Return (x, y) of the center of cell containing provided text 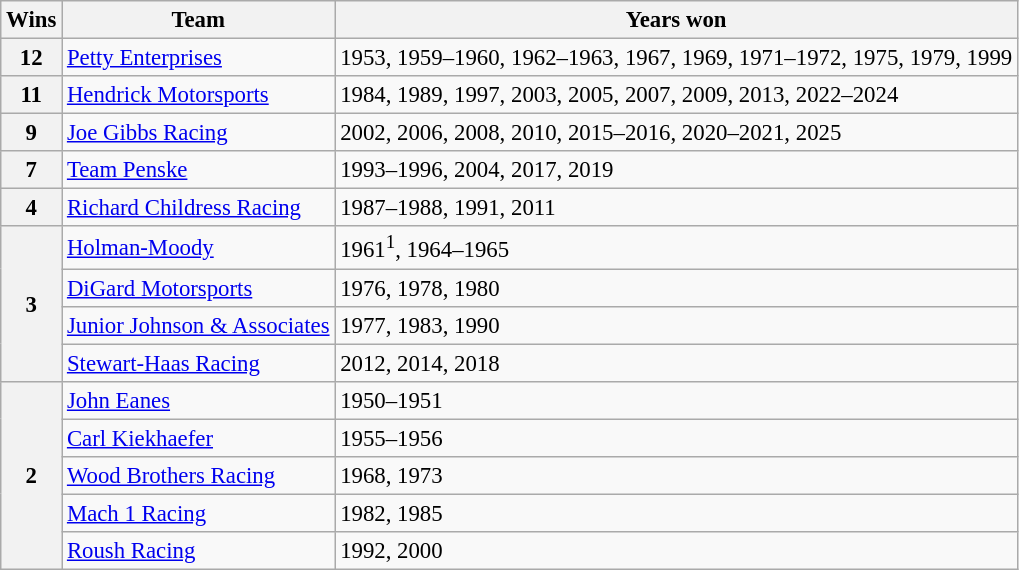
1993–1996, 2004, 2017, 2019 (676, 170)
Richard Childress Racing (198, 208)
1955–1956 (676, 438)
19611, 1964–1965 (676, 247)
1976, 1978, 1980 (676, 288)
Roush Racing (198, 551)
Carl Kiekhaefer (198, 438)
12 (32, 58)
1977, 1983, 1990 (676, 325)
1953, 1959–1960, 1962–1963, 1967, 1969, 1971–1972, 1975, 1979, 1999 (676, 58)
11 (32, 95)
2012, 2014, 2018 (676, 363)
3 (32, 304)
1987–1988, 1991, 2011 (676, 208)
Team Penske (198, 170)
4 (32, 208)
1992, 2000 (676, 551)
9 (32, 133)
John Eanes (198, 400)
Junior Johnson & Associates (198, 325)
1968, 1973 (676, 476)
Hendrick Motorsports (198, 95)
Mach 1 Racing (198, 513)
Wins (32, 20)
Stewart-Haas Racing (198, 363)
1950–1951 (676, 400)
7 (32, 170)
Petty Enterprises (198, 58)
1982, 1985 (676, 513)
2 (32, 475)
Joe Gibbs Racing (198, 133)
Years won (676, 20)
Holman-Moody (198, 247)
DiGard Motorsports (198, 288)
1984, 1989, 1997, 2003, 2005, 2007, 2009, 2013, 2022–2024 (676, 95)
Wood Brothers Racing (198, 476)
2002, 2006, 2008, 2010, 2015–2016, 2020–2021, 2025 (676, 133)
Team (198, 20)
